Output the [X, Y] coordinate of the center of the cell containing the given text.  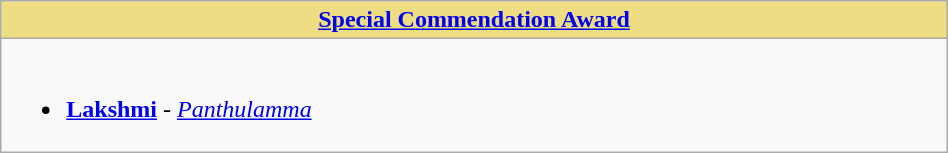
Lakshmi - Panthulamma [474, 96]
Special Commendation Award [474, 20]
